Extract the [x, y] coordinate from the center of the cell holding the provided text.  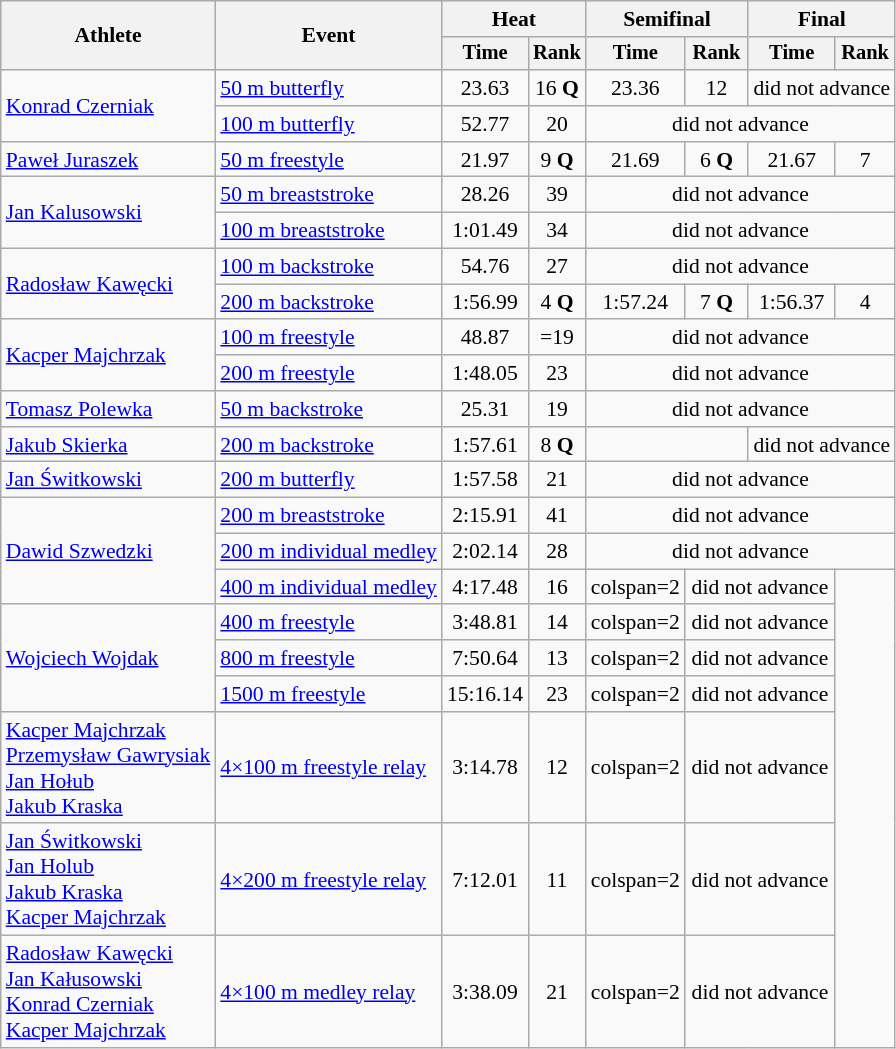
50 m breaststroke [328, 195]
100 m breaststroke [328, 231]
400 m freestyle [328, 623]
Semifinal [668, 19]
23.63 [485, 88]
41 [557, 516]
3:38.09 [485, 992]
Radosław KawęckiJan KałusowskiKonrad CzerniakKacper Majchrzak [108, 992]
9 Q [557, 160]
=19 [557, 338]
1:56.37 [792, 302]
48.87 [485, 338]
50 m freestyle [328, 160]
Paweł Juraszek [108, 160]
2:02.14 [485, 552]
100 m freestyle [328, 338]
Wojciech Wojdak [108, 658]
21.67 [792, 160]
3:14.78 [485, 768]
7:50.64 [485, 658]
Radosław Kawęcki [108, 284]
28.26 [485, 195]
7 Q [717, 302]
Jan Świtkowski [108, 480]
Final [822, 19]
7 [865, 160]
200 m freestyle [328, 373]
Kacper Majchrzak [108, 356]
400 m individual medley [328, 587]
1:01.49 [485, 231]
4×100 m medley relay [328, 992]
100 m backstroke [328, 267]
100 m butterfly [328, 124]
34 [557, 231]
1500 m freestyle [328, 694]
14 [557, 623]
Event [328, 36]
20 [557, 124]
50 m butterfly [328, 88]
11 [557, 880]
4:17.48 [485, 587]
1:56.99 [485, 302]
800 m freestyle [328, 658]
200 m breaststroke [328, 516]
4 [865, 302]
50 m backstroke [328, 409]
4×200 m freestyle relay [328, 880]
Heat [514, 19]
1:57.58 [485, 480]
25.31 [485, 409]
23.36 [636, 88]
27 [557, 267]
16 [557, 587]
16 Q [557, 88]
Athlete [108, 36]
1:57.24 [636, 302]
15:16.14 [485, 694]
6 Q [717, 160]
200 m individual medley [328, 552]
21.69 [636, 160]
Kacper MajchrzakPrzemysław GawrysiakJan HołubJakub Kraska [108, 768]
Tomasz Polewka [108, 409]
4 Q [557, 302]
2:15.91 [485, 516]
200 m butterfly [328, 480]
19 [557, 409]
1:57.61 [485, 445]
52.77 [485, 124]
28 [557, 552]
8 Q [557, 445]
7:12.01 [485, 880]
3:48.81 [485, 623]
Jakub Skierka [108, 445]
1:48.05 [485, 373]
Jan ŚwitkowskiJan HolubJakub KraskaKacper Majchrzak [108, 880]
Jan Kalusowski [108, 212]
Konrad Czerniak [108, 106]
54.76 [485, 267]
21.97 [485, 160]
39 [557, 195]
4×100 m freestyle relay [328, 768]
13 [557, 658]
Dawid Szwedzki [108, 552]
